Return (X, Y) of the center of cell containing provided text 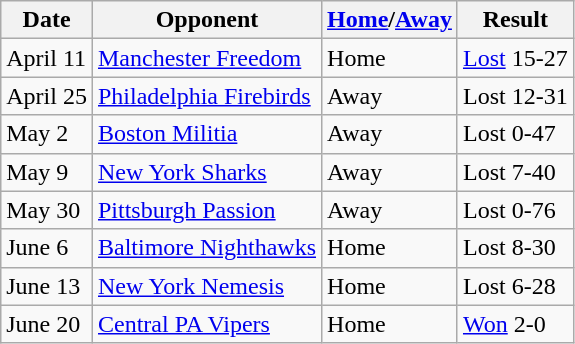
Lost 0-47 (515, 134)
June 20 (47, 324)
Home/Away (390, 20)
Pittsburgh Passion (206, 210)
Boston Militia (206, 134)
New York Nemesis (206, 286)
Lost 8-30 (515, 248)
Opponent (206, 20)
May 2 (47, 134)
May 30 (47, 210)
Result (515, 20)
Central PA Vipers (206, 324)
Date (47, 20)
Philadelphia Firebirds (206, 96)
Lost 15-27 (515, 58)
April 11 (47, 58)
Lost 0-76 (515, 210)
Lost 7-40 (515, 172)
June 6 (47, 248)
Lost 12-31 (515, 96)
Lost 6-28 (515, 286)
May 9 (47, 172)
April 25 (47, 96)
June 13 (47, 286)
New York Sharks (206, 172)
Won 2-0 (515, 324)
Baltimore Nighthawks (206, 248)
Manchester Freedom (206, 58)
